Detect which cell encompasses the target text, then output its [X, Y] center coordinate. 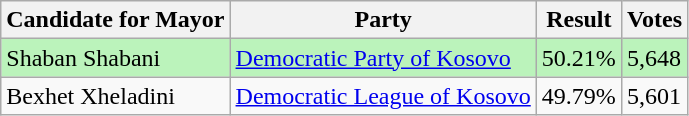
5,648 [654, 58]
Democratic Party of Kosovo [383, 58]
Votes [654, 20]
5,601 [654, 96]
50.21% [578, 58]
49.79% [578, 96]
Result [578, 20]
Party [383, 20]
Bexhet Xheladini [116, 96]
Democratic League of Kosovo [383, 96]
Candidate for Mayor [116, 20]
Shaban Shabani [116, 58]
